Search for the cell housing the specified text and yield its (x, y) center coordinate. 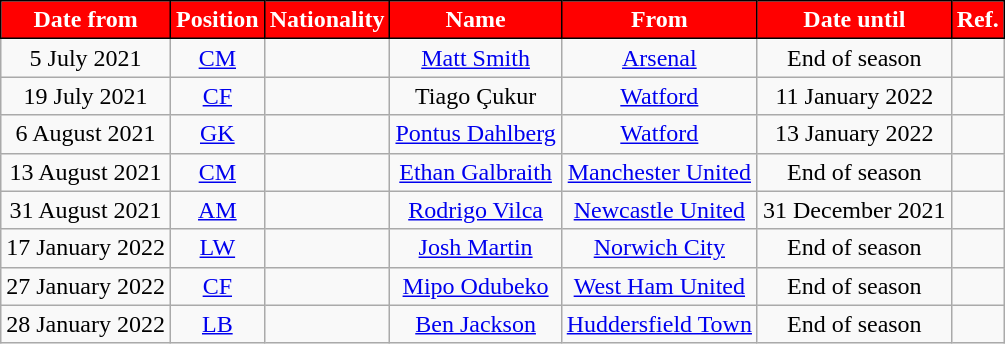
19 July 2021 (86, 96)
Huddersfield Town (659, 324)
Josh Martin (476, 248)
Norwich City (659, 248)
Matt Smith (476, 58)
6 August 2021 (86, 134)
LB (217, 324)
Ben Jackson (476, 324)
11 January 2022 (854, 96)
GK (217, 134)
Ref. (978, 20)
Newcastle United (659, 210)
13 January 2022 (854, 134)
Date until (854, 20)
Tiago Çukur (476, 96)
Mipo Odubeko (476, 286)
31 December 2021 (854, 210)
17 January 2022 (86, 248)
Pontus Dahlberg (476, 134)
Rodrigo Vilca (476, 210)
LW (217, 248)
5 July 2021 (86, 58)
Name (476, 20)
From (659, 20)
Manchester United (659, 172)
Arsenal (659, 58)
Position (217, 20)
28 January 2022 (86, 324)
Nationality (327, 20)
27 January 2022 (86, 286)
AM (217, 210)
13 August 2021 (86, 172)
West Ham United (659, 286)
31 August 2021 (86, 210)
Ethan Galbraith (476, 172)
Date from (86, 20)
